For the text-containing cell, return its midpoint in [X, Y] coordinate format. 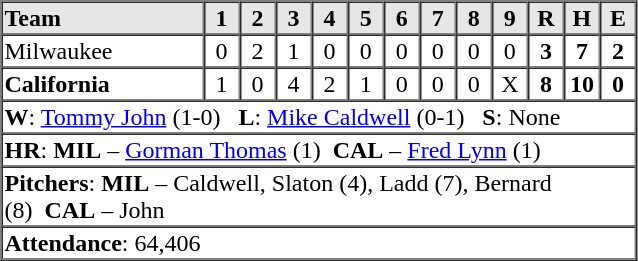
X [510, 84]
9 [510, 18]
H [582, 18]
HR: MIL – Gorman Thomas (1) CAL – Fred Lynn (1) [319, 150]
Attendance: 64,406 [319, 242]
Milwaukee [103, 50]
Pitchers: MIL – Caldwell, Slaton (4), Ladd (7), Bernard (8) CAL – John [319, 196]
5 [366, 18]
R [546, 18]
10 [582, 84]
W: Tommy John (1-0) L: Mike Caldwell (0-1) S: None [319, 116]
E [618, 18]
6 [402, 18]
Team [103, 18]
California [103, 84]
